Determine the [x, y] coordinate at the center of the cell enclosing the given text.  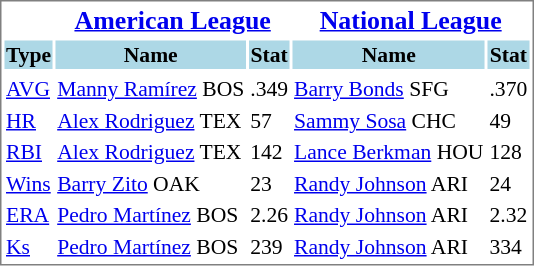
24 [508, 184]
57 [270, 120]
2.32 [508, 215]
AVG [28, 89]
128 [508, 152]
National League [411, 20]
334 [508, 246]
2.26 [270, 215]
Wins [28, 184]
Manny Ramírez BOS [151, 89]
Lance Berkman HOU [389, 152]
RBI [28, 152]
.370 [508, 89]
Barry Zito OAK [151, 184]
Ks [28, 246]
ERA [28, 215]
23 [270, 184]
Sammy Sosa CHC [389, 120]
American League [173, 20]
Type [28, 54]
Barry Bonds SFG [389, 89]
142 [270, 152]
239 [270, 246]
49 [508, 120]
.349 [270, 89]
HR [28, 120]
